Provide the (x, y) coordinate of the cell's center where the given text is located.  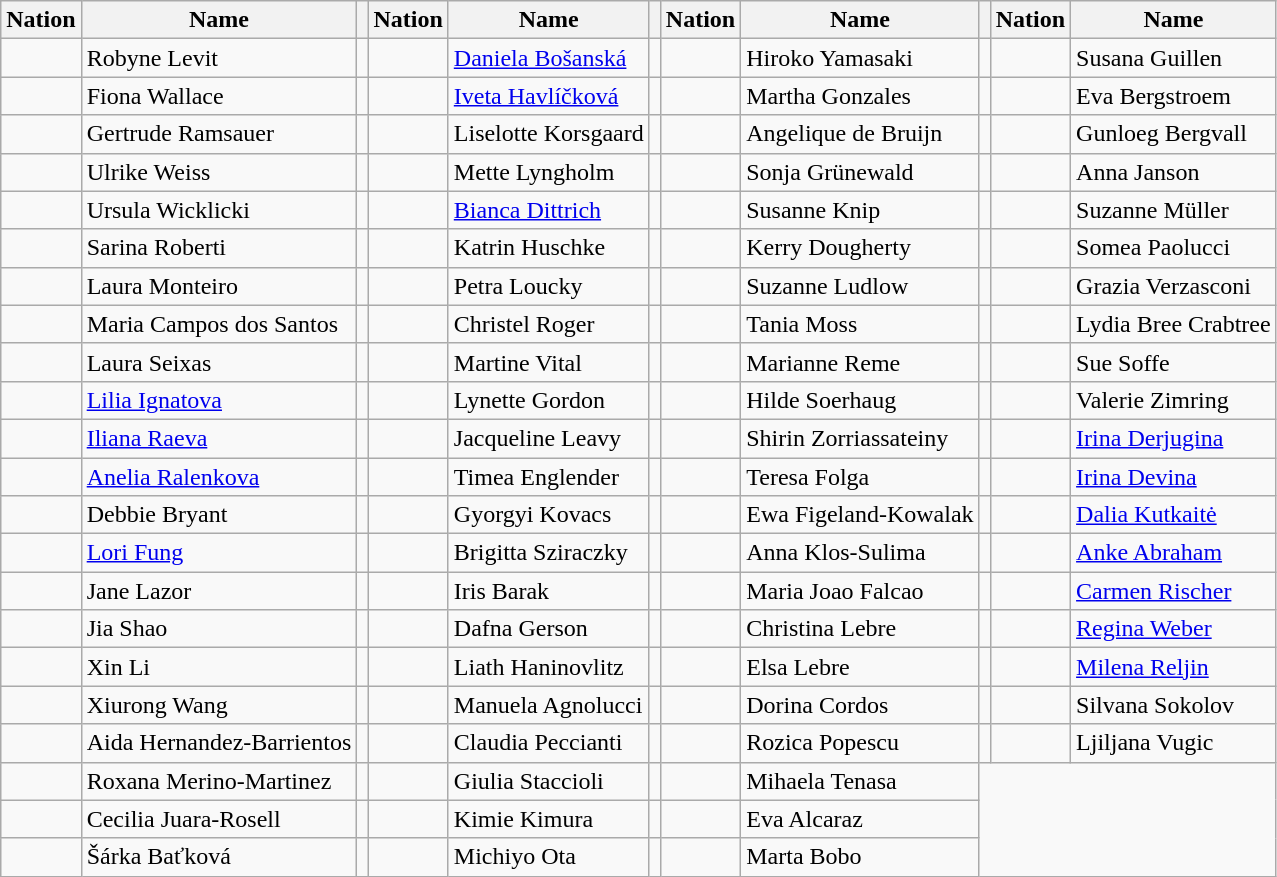
Lilia Ignatova (219, 400)
Teresa Folga (860, 477)
Bianca Dittrich (548, 210)
Iliana Raeva (219, 438)
Hiroko Yamasaki (860, 58)
Anna Klos-Sulima (860, 553)
Roxana Merino-Martinez (219, 781)
Lydia Bree Crabtree (1174, 324)
Somea Paolucci (1174, 248)
Eva Bergstroem (1174, 96)
Suzanne Ludlow (860, 286)
Lori Fung (219, 553)
Gertrude Ramsauer (219, 134)
Fiona Wallace (219, 96)
Liselotte Korsgaard (548, 134)
Dafna Gerson (548, 629)
Anna Janson (1174, 172)
Susanne Knip (860, 210)
Ljiljana Vugic (1174, 743)
Tania Moss (860, 324)
Irina Derjugina (1174, 438)
Angelique de Bruijn (860, 134)
Liath Haninovlitz (548, 667)
Debbie Bryant (219, 515)
Manuela Agnolucci (548, 705)
Daniela Bošanská (548, 58)
Christel Roger (548, 324)
Aida Hernandez-Barrientos (219, 743)
Susana Guillen (1174, 58)
Maria Joao Falcao (860, 591)
Šárka Baťková (219, 857)
Katrin Huschke (548, 248)
Grazia Verzasconi (1174, 286)
Marianne Reme (860, 362)
Kerry Dougherty (860, 248)
Petra Loucky (548, 286)
Timea Englender (548, 477)
Laura Seixas (219, 362)
Shirin Zorriassateiny (860, 438)
Silvana Sokolov (1174, 705)
Gyorgyi Kovacs (548, 515)
Hilde Soerhaug (860, 400)
Dalia Kutkaitė (1174, 515)
Valerie Zimring (1174, 400)
Mette Lyngholm (548, 172)
Marta Bobo (860, 857)
Martha Gonzales (860, 96)
Giulia Staccioli (548, 781)
Mihaela Tenasa (860, 781)
Cecilia Juara-Rosell (219, 819)
Jane Lazor (219, 591)
Dorina Cordos (860, 705)
Regina Weber (1174, 629)
Xiurong Wang (219, 705)
Sarina Roberti (219, 248)
Michiyo Ota (548, 857)
Xin Li (219, 667)
Rozica Popescu (860, 743)
Sonja Grünewald (860, 172)
Iveta Havlíčková (548, 96)
Ulrike Weiss (219, 172)
Anke Abraham (1174, 553)
Jia Shao (219, 629)
Brigitta Sziraczky (548, 553)
Carmen Rischer (1174, 591)
Ewa Figeland-Kowalak (860, 515)
Gunloeg Bergvall (1174, 134)
Laura Monteiro (219, 286)
Iris Barak (548, 591)
Eva Alcaraz (860, 819)
Robyne Levit (219, 58)
Elsa Lebre (860, 667)
Anelia Ralenkova (219, 477)
Irina Devina (1174, 477)
Martine Vital (548, 362)
Maria Campos dos Santos (219, 324)
Claudia Peccianti (548, 743)
Kimie Kimura (548, 819)
Christina Lebre (860, 629)
Milena Reljin (1174, 667)
Jacqueline Leavy (548, 438)
Ursula Wicklicki (219, 210)
Sue Soffe (1174, 362)
Lynette Gordon (548, 400)
Suzanne Müller (1174, 210)
